Find where the given text appears and provide that cell's center as (X, Y) coordinate. 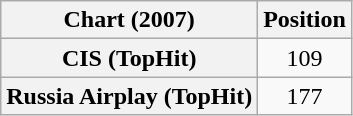
Position (305, 20)
177 (305, 96)
Chart (2007) (130, 20)
109 (305, 58)
Russia Airplay (TopHit) (130, 96)
CIS (TopHit) (130, 58)
